Find where the given text appears and provide that cell's center as [x, y] coordinate. 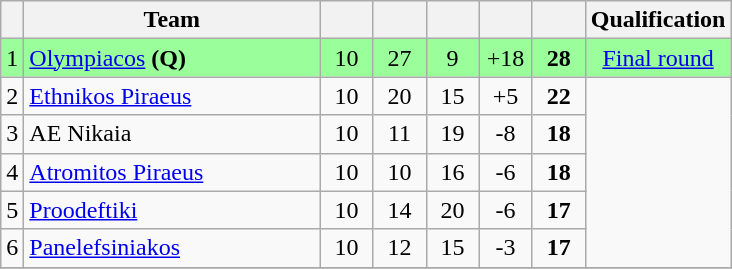
5 [12, 210]
1 [12, 58]
11 [400, 134]
+18 [506, 58]
12 [400, 248]
16 [452, 172]
Atromitos Piraeus [172, 172]
Ethnikos Piraeus [172, 96]
-8 [506, 134]
22 [558, 96]
9 [452, 58]
3 [12, 134]
Qualification [658, 20]
Final round [658, 58]
27 [400, 58]
Team [172, 20]
Proodeftiki [172, 210]
14 [400, 210]
28 [558, 58]
AE Nikaia [172, 134]
2 [12, 96]
+5 [506, 96]
4 [12, 172]
19 [452, 134]
6 [12, 248]
Olympiacos (Q) [172, 58]
-3 [506, 248]
Panelefsiniakos [172, 248]
